Return [x, y] of the center of cell containing provided text 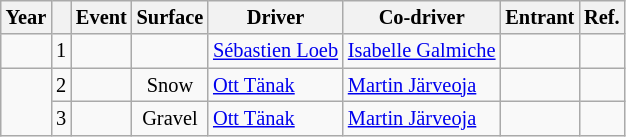
Gravel [170, 118]
2 [61, 85]
Ref. [602, 17]
1 [61, 51]
3 [61, 118]
Surface [170, 17]
Entrant [540, 17]
Driver [276, 17]
Year [26, 17]
Sébastien Loeb [276, 51]
Isabelle Galmiche [422, 51]
Snow [170, 85]
Co-driver [422, 17]
Event [102, 17]
